Detect which cell encompasses the target text, then output its [x, y] center coordinate. 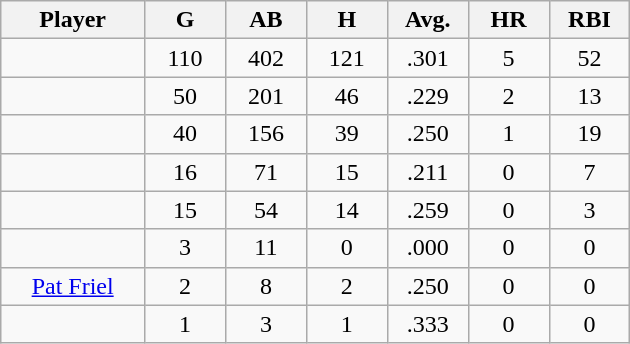
AB [266, 20]
HR [508, 20]
7 [590, 172]
19 [590, 134]
110 [186, 58]
.229 [428, 96]
.333 [428, 324]
RBI [590, 20]
50 [186, 96]
13 [590, 96]
.301 [428, 58]
39 [346, 134]
Player [73, 20]
H [346, 20]
121 [346, 58]
8 [266, 286]
46 [346, 96]
5 [508, 58]
11 [266, 248]
54 [266, 210]
14 [346, 210]
Pat Friel [73, 286]
52 [590, 58]
Avg. [428, 20]
.000 [428, 248]
G [186, 20]
40 [186, 134]
201 [266, 96]
402 [266, 58]
.211 [428, 172]
71 [266, 172]
156 [266, 134]
16 [186, 172]
.259 [428, 210]
